Pinpoint the cell where the given text exists, returning its (x, y) midpoint coordinate. 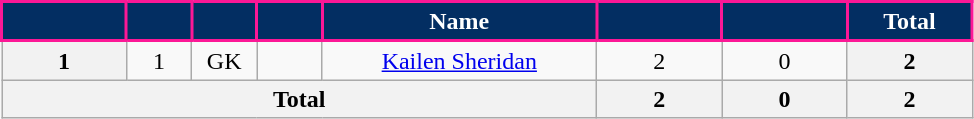
GK (224, 60)
Name (460, 22)
Kailen Sheridan (460, 60)
